From the cell containing the given text, extract its center point as [x, y] coordinate. 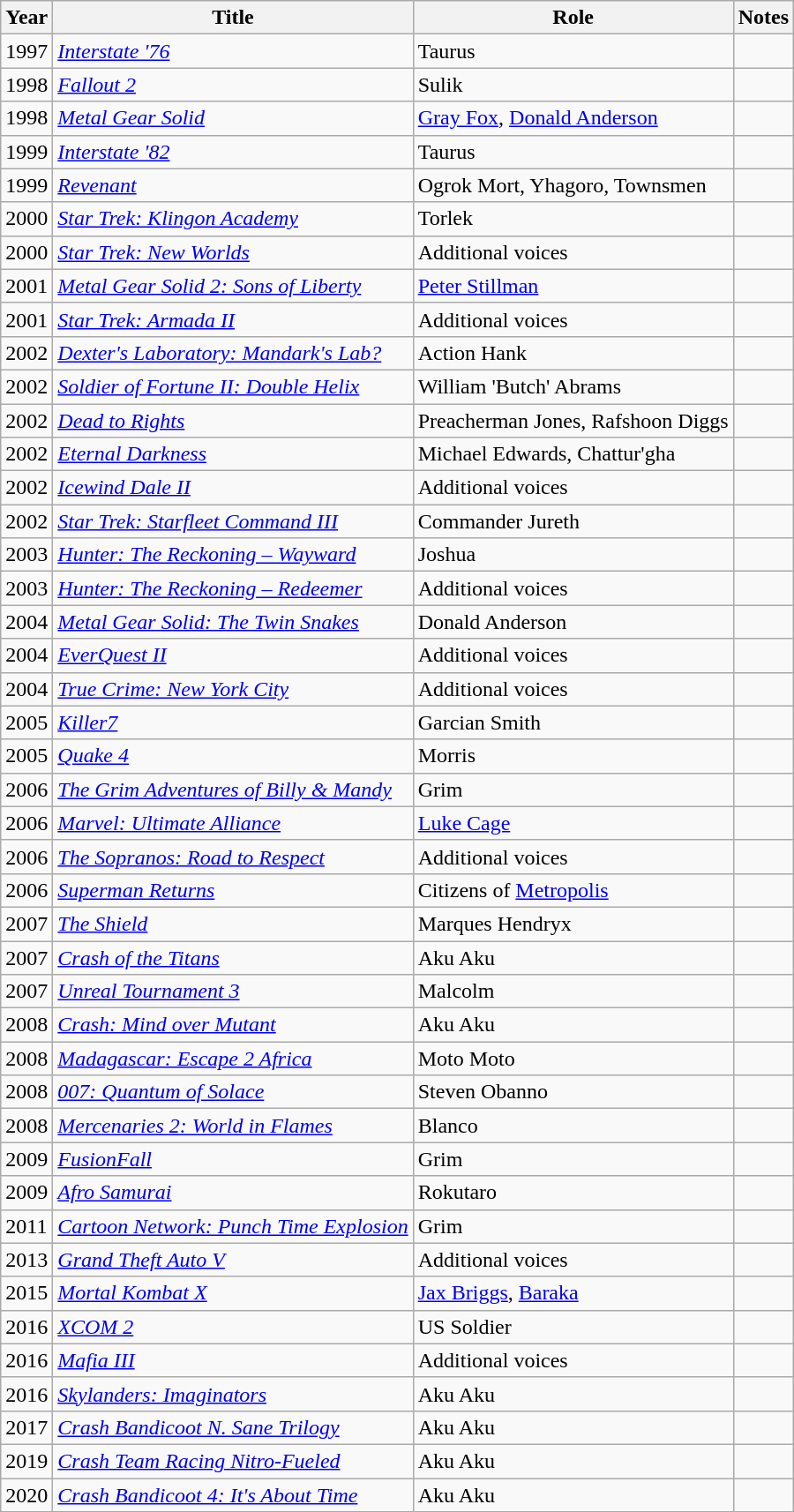
Luke Cage [573, 823]
Skylanders: Imaginators [233, 1394]
Year [26, 18]
2017 [26, 1427]
Metal Gear Solid: The Twin Snakes [233, 622]
The Shield [233, 924]
Star Trek: Starfleet Command III [233, 521]
Ogrok Mort, Yhagoro, Townsmen [573, 185]
2011 [26, 1226]
Citizens of Metropolis [573, 890]
Preacherman Jones, Rafshoon Diggs [573, 421]
Rokutaro [573, 1193]
Star Trek: New Worlds [233, 252]
Quake 4 [233, 756]
EverQuest II [233, 655]
Crash Bandicoot N. Sane Trilogy [233, 1427]
007: Quantum of Solace [233, 1092]
Star Trek: Klingon Academy [233, 219]
Interstate '76 [233, 51]
2015 [26, 1293]
The Grim Adventures of Billy & Mandy [233, 790]
Cartoon Network: Punch Time Explosion [233, 1226]
Unreal Tournament 3 [233, 992]
Superman Returns [233, 890]
Dead to Rights [233, 421]
Torlek [573, 219]
Metal Gear Solid [233, 118]
Mercenaries 2: World in Flames [233, 1126]
2013 [26, 1260]
Donald Anderson [573, 622]
Icewind Dale II [233, 488]
Morris [573, 756]
Role [573, 18]
Revenant [233, 185]
Madagascar: Escape 2 Africa [233, 1059]
Crash Bandicoot 4: It's About Time [233, 1495]
Marvel: Ultimate Alliance [233, 823]
Jax Briggs, Baraka [573, 1293]
Action Hank [573, 353]
Dexter's Laboratory: Mandark's Lab? [233, 353]
Steven Obanno [573, 1092]
Blanco [573, 1126]
Notes [763, 18]
Interstate '82 [233, 152]
US Soldier [573, 1327]
Malcolm [573, 992]
2019 [26, 1461]
XCOM 2 [233, 1327]
Peter Stillman [573, 286]
Crash of the Titans [233, 957]
Mortal Kombat X [233, 1293]
Killer7 [233, 722]
Afro Samurai [233, 1193]
FusionFall [233, 1159]
Metal Gear Solid 2: Sons of Liberty [233, 286]
Crash: Mind over Mutant [233, 1025]
Hunter: The Reckoning – Redeemer [233, 588]
2020 [26, 1495]
Star Trek: Armada II [233, 319]
Joshua [573, 555]
Moto Moto [573, 1059]
William 'Butch' Abrams [573, 386]
Soldier of Fortune II: Double Helix [233, 386]
Fallout 2 [233, 85]
Crash Team Racing Nitro-Fueled [233, 1461]
Title [233, 18]
Eternal Darkness [233, 454]
Grand Theft Auto V [233, 1260]
True Crime: New York City [233, 689]
Garcian Smith [573, 722]
Gray Fox, Donald Anderson [573, 118]
Marques Hendryx [573, 924]
Hunter: The Reckoning – Wayward [233, 555]
Michael Edwards, Chattur'gha [573, 454]
Commander Jureth [573, 521]
The Sopranos: Road to Respect [233, 857]
Sulik [573, 85]
1997 [26, 51]
Mafia III [233, 1360]
